Provide the [x, y] coordinate of the cell's center where the given text is located.  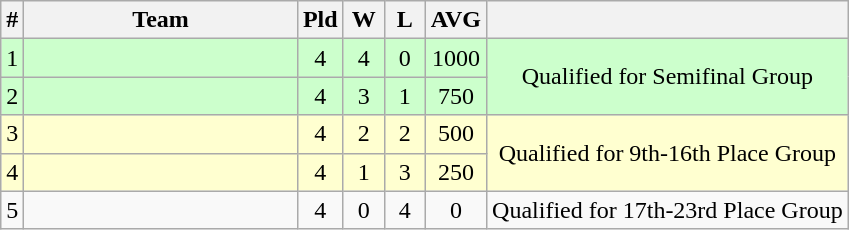
# [12, 20]
AVG [456, 20]
L [404, 20]
1000 [456, 58]
250 [456, 172]
500 [456, 134]
5 [12, 210]
Qualified for Semifinal Group [668, 77]
Team [161, 20]
750 [456, 96]
Pld [320, 20]
W [364, 20]
Qualified for 17th-23rd Place Group [668, 210]
Qualified for 9th-16th Place Group [668, 153]
